Locate the cell with the specified text and output its (x, y) center coordinate. 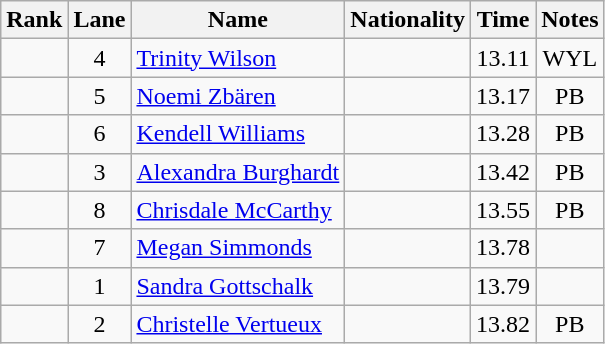
13.79 (504, 286)
13.28 (504, 134)
Lane (100, 20)
WYL (570, 58)
13.78 (504, 248)
2 (100, 324)
Trinity Wilson (238, 58)
8 (100, 210)
13.11 (504, 58)
4 (100, 58)
Time (504, 20)
7 (100, 248)
Christelle Vertueux (238, 324)
Alexandra Burghardt (238, 172)
13.42 (504, 172)
Sandra Gottschalk (238, 286)
Notes (570, 20)
6 (100, 134)
Noemi Zbären (238, 96)
Kendell Williams (238, 134)
1 (100, 286)
5 (100, 96)
13.17 (504, 96)
Rank (34, 20)
13.55 (504, 210)
13.82 (504, 324)
Name (238, 20)
Chrisdale McCarthy (238, 210)
3 (100, 172)
Nationality (408, 20)
Megan Simmonds (238, 248)
